Return the [x, y] coordinate for the center point of the cell that contains the specified text.  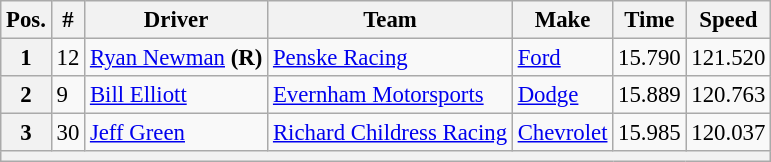
15.790 [650, 58]
1 [26, 58]
30 [68, 133]
120.037 [728, 133]
# [68, 20]
Bill Elliott [176, 95]
Richard Childress Racing [390, 133]
Chevrolet [562, 133]
15.889 [650, 95]
Driver [176, 20]
12 [68, 58]
Time [650, 20]
120.763 [728, 95]
2 [26, 95]
Dodge [562, 95]
Jeff Green [176, 133]
9 [68, 95]
Team [390, 20]
Speed [728, 20]
3 [26, 133]
Pos. [26, 20]
Evernham Motorsports [390, 95]
15.985 [650, 133]
Ford [562, 58]
Penske Racing [390, 58]
Make [562, 20]
121.520 [728, 58]
Ryan Newman (R) [176, 58]
